Extract the (x, y) coordinate from the center of the cell holding the provided text.  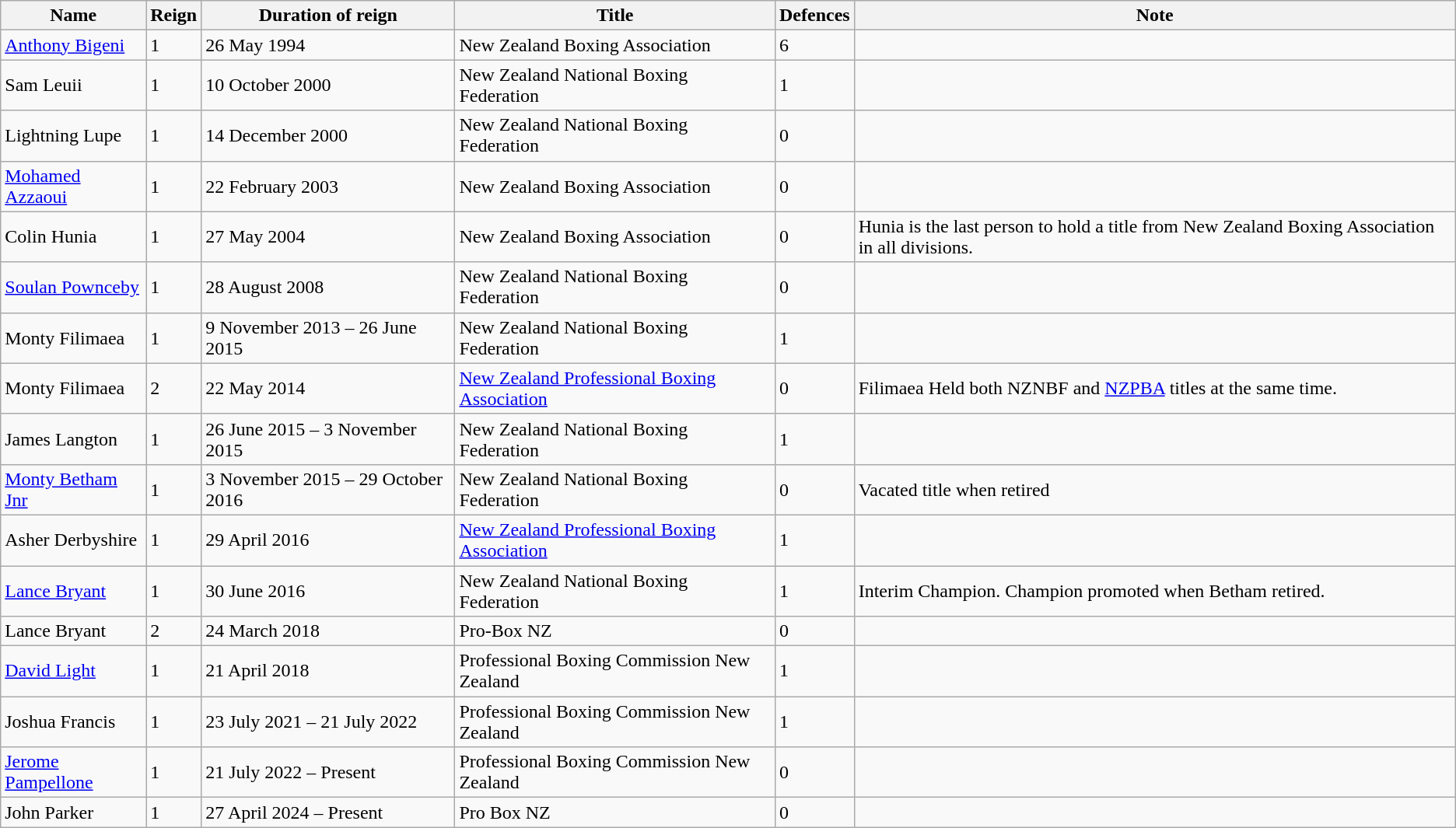
30 June 2016 (328, 591)
Defences (814, 16)
3 November 2015 – 29 October 2016 (328, 490)
27 May 2004 (328, 236)
22 May 2014 (328, 389)
Hunia is the last person to hold a title from New Zealand Boxing Association in all divisions. (1154, 236)
Monty Betham Jnr (73, 490)
Duration of reign (328, 16)
22 February 2003 (328, 187)
26 May 1994 (328, 45)
26 June 2015 – 3 November 2015 (328, 438)
Vacated title when retired (1154, 490)
Sam Leuii (73, 86)
27 April 2024 – Present (328, 812)
James Langton (73, 438)
Anthony Bigeni (73, 45)
24 March 2018 (328, 631)
Pro Box NZ (615, 812)
John Parker (73, 812)
6 (814, 45)
Mohamed Azzaoui (73, 187)
Note (1154, 16)
Title (615, 16)
28 August 2008 (328, 288)
Pro-Box NZ (615, 631)
Name (73, 16)
Lightning Lupe (73, 135)
Colin Hunia (73, 236)
Soulan Pownceby (73, 288)
10 October 2000 (328, 86)
Interim Champion. Champion promoted when Betham retired. (1154, 591)
Jerome Pampellone (73, 773)
14 December 2000 (328, 135)
23 July 2021 – 21 July 2022 (328, 721)
Asher Derbyshire (73, 540)
29 April 2016 (328, 540)
9 November 2013 – 26 June 2015 (328, 337)
21 April 2018 (328, 672)
David Light (73, 672)
Reign (174, 16)
21 July 2022 – Present (328, 773)
Joshua Francis (73, 721)
Filimaea Held both NZNBF and NZPBA titles at the same time. (1154, 389)
